Provide the [X, Y] coordinate of the cell's center where the given text is located.  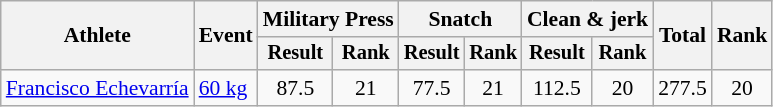
77.5 [432, 88]
60 kg [226, 88]
Francisco Echevarría [98, 88]
Clean & jerk [588, 19]
Event [226, 36]
Snatch [460, 19]
87.5 [296, 88]
Athlete [98, 36]
277.5 [682, 88]
Military Press [328, 19]
Total [682, 36]
112.5 [557, 88]
